Detect which cell encompasses the target text, then output its [X, Y] center coordinate. 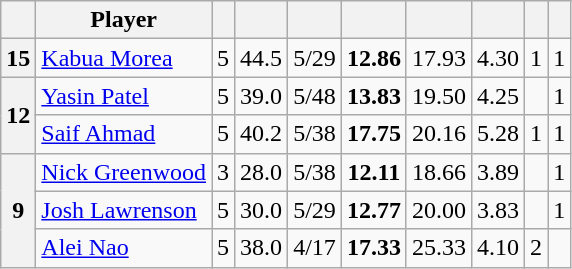
9 [18, 210]
12.11 [374, 172]
39.0 [262, 96]
19.50 [438, 96]
13.83 [374, 96]
20.00 [438, 210]
Yasin Patel [124, 96]
3 [224, 172]
5/48 [315, 96]
17.93 [438, 58]
12 [18, 115]
4.25 [498, 96]
Saif Ahmad [124, 134]
40.2 [262, 134]
Player [124, 20]
Alei Nao [124, 248]
Kabua Morea [124, 58]
4.30 [498, 58]
44.5 [262, 58]
3.83 [498, 210]
30.0 [262, 210]
28.0 [262, 172]
20.16 [438, 134]
25.33 [438, 248]
15 [18, 58]
Josh Lawrenson [124, 210]
3.89 [498, 172]
12.77 [374, 210]
4/17 [315, 248]
17.75 [374, 134]
5.28 [498, 134]
2 [536, 248]
12.86 [374, 58]
4.10 [498, 248]
Nick Greenwood [124, 172]
18.66 [438, 172]
38.0 [262, 248]
17.33 [374, 248]
